Output the (x, y) coordinate of the center of the cell containing the given text.  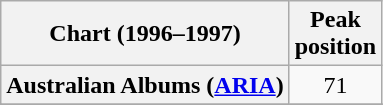
71 (335, 85)
Chart (1996–1997) (145, 34)
Peakposition (335, 34)
Australian Albums (ARIA) (145, 85)
